Return (X, Y) of the center of cell containing provided text 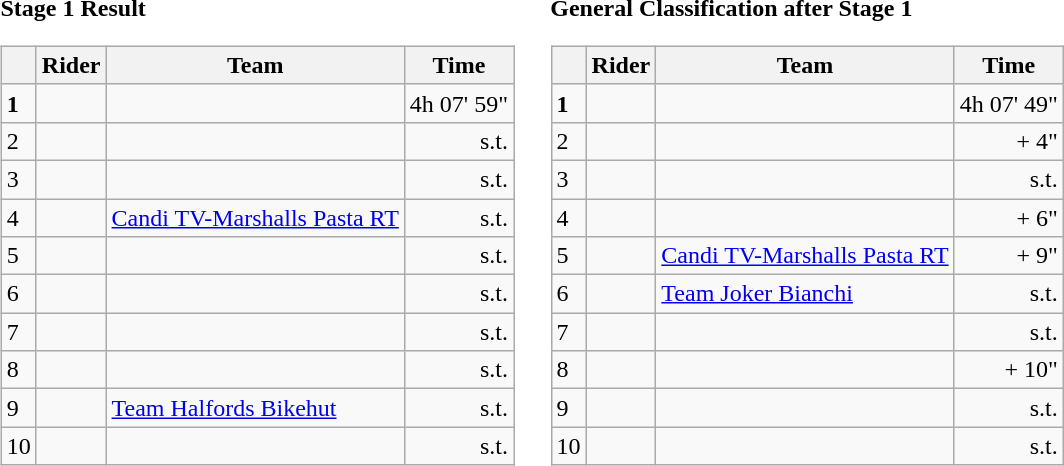
4h 07' 59" (458, 103)
+ 4" (1008, 141)
Team Halfords Bikehut (255, 408)
4h 07' 49" (1008, 103)
Team Joker Bianchi (805, 294)
+ 6" (1008, 217)
+ 9" (1008, 256)
+ 10" (1008, 370)
